Capture the cell that displays the provided text and extract its (x, y) central coordinate. 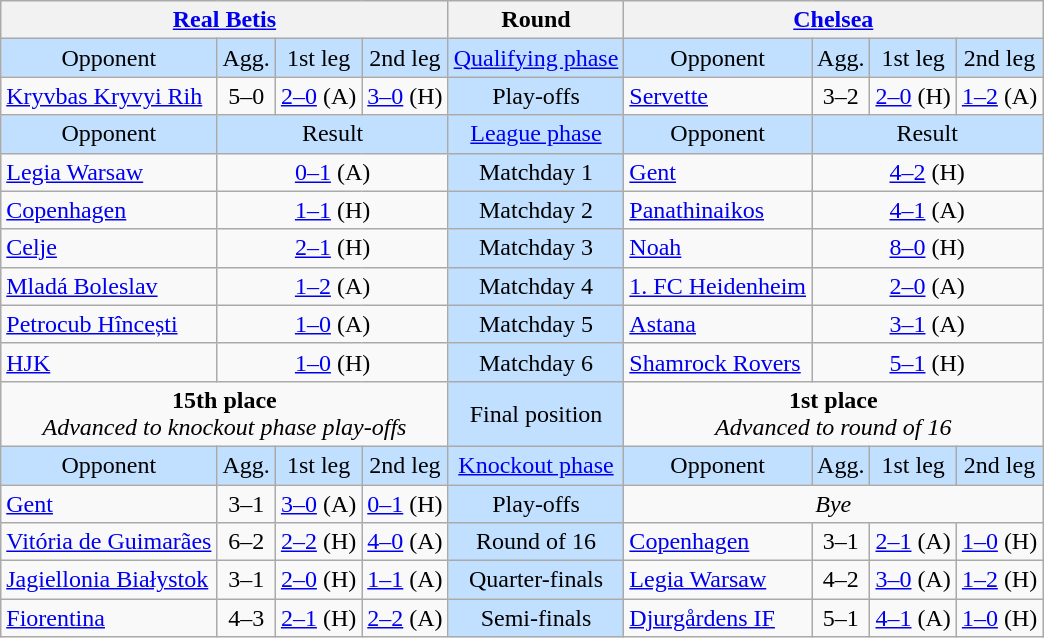
0–1 (A) (332, 172)
Mladá Boleslav (109, 286)
Round of 16 (536, 542)
1–2 (H) (999, 580)
4–2 (841, 580)
Astana (718, 324)
1–1 (A) (405, 580)
Matchday 2 (536, 210)
Semi-finals (536, 618)
1. FC Heidenheim (718, 286)
8–0 (H) (928, 248)
Kryvbas Kryvyi Rih (109, 96)
2–2 (A) (405, 618)
4–0 (A) (405, 542)
Round (536, 20)
6–2 (246, 542)
15th placeAdvanced to knockout phase play-offs (224, 414)
League phase (536, 134)
3–0 (H) (405, 96)
Final position (536, 414)
3–1 (A) (928, 324)
2–2 (H) (318, 542)
Petrocub Hîncești (109, 324)
1st placeAdvanced to round of 16 (834, 414)
0–1 (H) (405, 503)
Jagiellonia Białystok (109, 580)
Bye (834, 503)
Servette (718, 96)
Celje (109, 248)
Matchday 6 (536, 362)
Quarter-finals (536, 580)
5–1 (H) (928, 362)
Noah (718, 248)
Qualifying phase (536, 58)
Vitória de Guimarães (109, 542)
5–0 (246, 96)
Knockout phase (536, 465)
Chelsea (834, 20)
Matchday 4 (536, 286)
4–2 (H) (928, 172)
1–1 (H) (332, 210)
Fiorentina (109, 618)
3–2 (841, 96)
Real Betis (224, 20)
2–1 (A) (913, 542)
Djurgårdens IF (718, 618)
Matchday 3 (536, 248)
HJK (109, 362)
4–3 (246, 618)
5–1 (841, 618)
1–0 (A) (332, 324)
Panathinaikos (718, 210)
Matchday 1 (536, 172)
Shamrock Rovers (718, 362)
Matchday 5 (536, 324)
